Output the (x, y) coordinate of the center of the cell containing the given text.  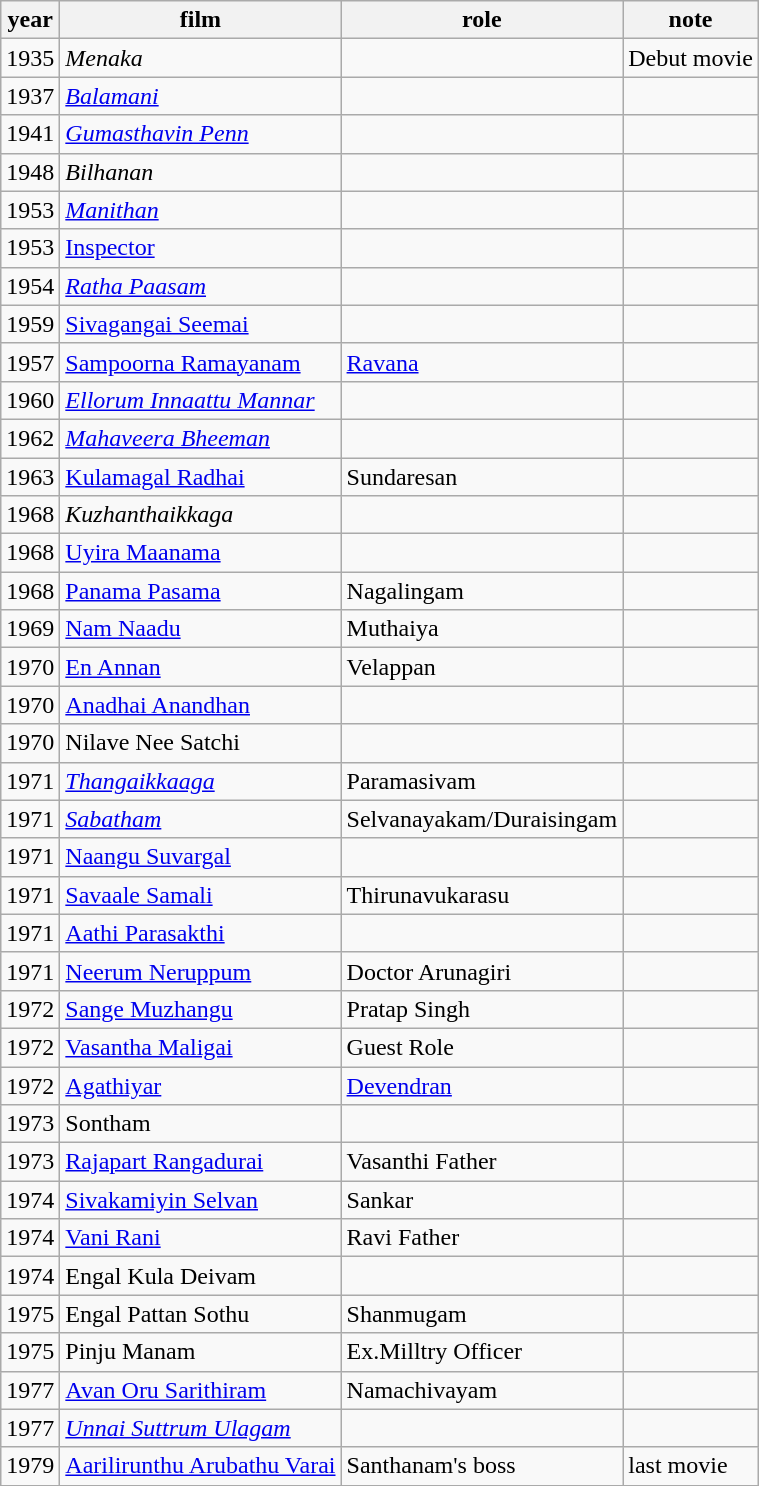
Sivagangai Seemai (200, 324)
Nagalingam (482, 591)
1963 (30, 477)
Kulamagal Radhai (200, 477)
Sankar (482, 1200)
Neerum Neruppum (200, 971)
1937 (30, 96)
1959 (30, 324)
1941 (30, 134)
Shanmugam (482, 1314)
last movie (691, 1466)
Rajapart Rangadurai (200, 1162)
Aathi Parasakthi (200, 933)
Uyira Maanama (200, 553)
Avan Oru Sarithiram (200, 1390)
Vasantha Maligai (200, 1047)
Sundaresan (482, 477)
Menaka (200, 58)
Vasanthi Father (482, 1162)
Pinju Manam (200, 1352)
Sabatham (200, 819)
Ravi Father (482, 1238)
Pratap Singh (482, 1009)
1935 (30, 58)
1960 (30, 400)
1957 (30, 362)
Namachivayam (482, 1390)
Panama Pasama (200, 591)
Velappan (482, 667)
Manithan (200, 210)
Agathiyar (200, 1085)
1979 (30, 1466)
Selvanayakam/Duraisingam (482, 819)
Engal Kula Deivam (200, 1276)
Sampoorna Ramayanam (200, 362)
Nilave Nee Satchi (200, 743)
Ratha Paasam (200, 286)
Nam Naadu (200, 629)
note (691, 20)
Gumasthavin Penn (200, 134)
Doctor Arunagiri (482, 971)
1969 (30, 629)
En Annan (200, 667)
Vani Rani (200, 1238)
Ravana (482, 362)
Santhanam's boss (482, 1466)
Bilhanan (200, 172)
Sange Muzhangu (200, 1009)
Aarilirunthu Arubathu Varai (200, 1466)
1954 (30, 286)
Naangu Suvargal (200, 857)
Thirunavukarasu (482, 895)
Devendran (482, 1085)
year (30, 20)
Engal Pattan Sothu (200, 1314)
1962 (30, 438)
Sivakamiyin Selvan (200, 1200)
1948 (30, 172)
Sontham (200, 1124)
role (482, 20)
Mahaveera Bheeman (200, 438)
Paramasivam (482, 781)
Thangaikkaaga (200, 781)
Ex.Milltry Officer (482, 1352)
Balamani (200, 96)
Unnai Suttrum Ulagam (200, 1428)
Savaale Samali (200, 895)
Inspector (200, 248)
Ellorum Innaattu Mannar (200, 400)
Guest Role (482, 1047)
Kuzhanthaikkaga (200, 515)
Debut movie (691, 58)
Muthaiya (482, 629)
film (200, 20)
Anadhai Anandhan (200, 705)
